Identify which cell holds the provided text, then report its (x, y) central coordinate. 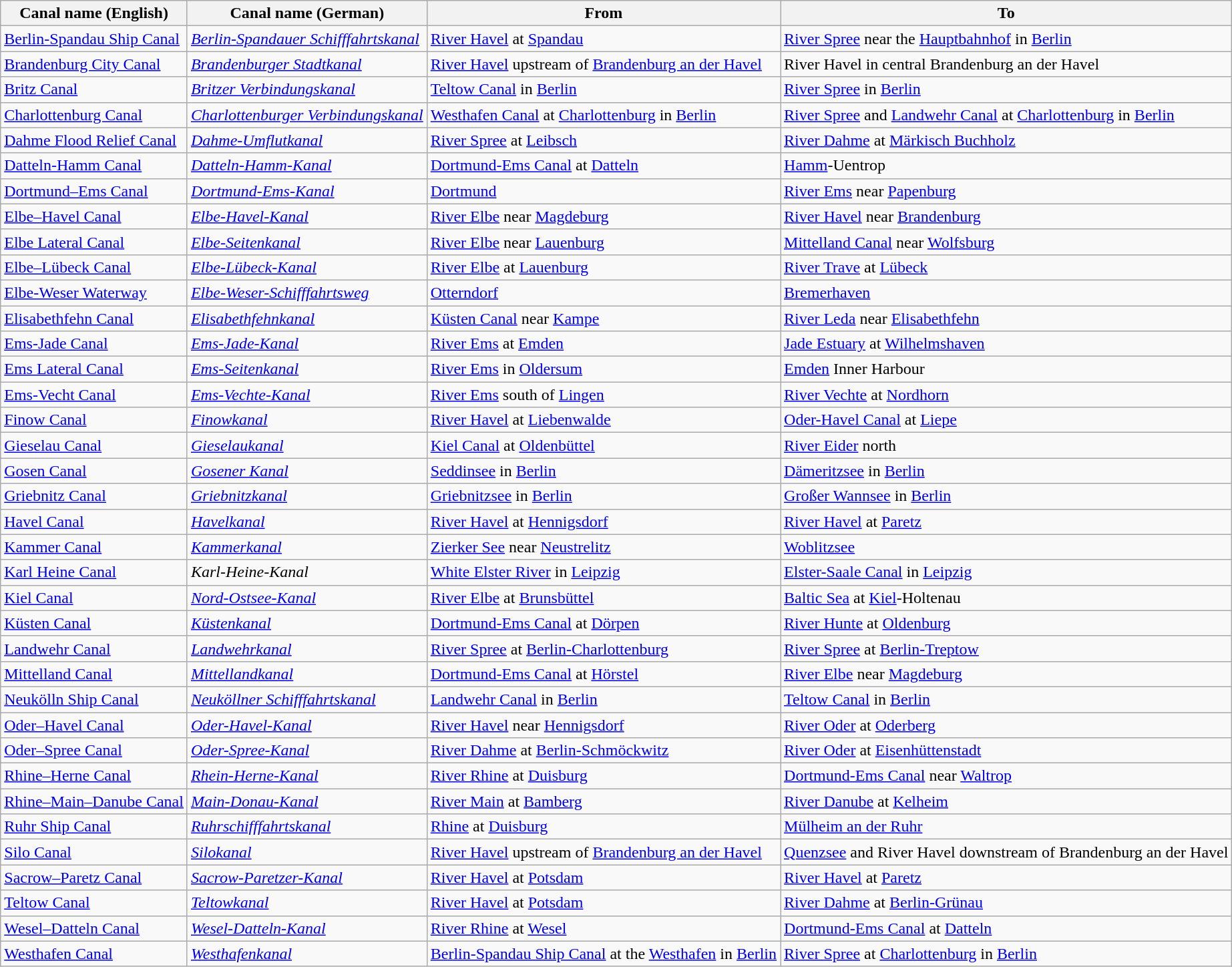
Rhein-Herne-Kanal (307, 776)
White Elster River in Leipzig (604, 572)
River Oder at Oderberg (1006, 725)
River Ems near Papenburg (1006, 191)
River Havel near Brandenburg (1006, 216)
Woblitzsee (1006, 547)
River Rhine at Duisburg (604, 776)
Ems-Vechte-Kanal (307, 395)
River Main at Bamberg (604, 801)
Oder–Havel Canal (94, 725)
Bremerhaven (1006, 293)
Rhine–Main–Danube Canal (94, 801)
River Danube at Kelheim (1006, 801)
Ems-Jade Canal (94, 344)
Elbe-Havel-Kanal (307, 216)
Griebnitz Canal (94, 496)
Nord-Ostsee-Kanal (307, 598)
River Rhine at Wesel (604, 928)
Elster-Saale Canal in Leipzig (1006, 572)
Silo Canal (94, 852)
Oder–Spree Canal (94, 751)
Gieselaukanal (307, 445)
Quenzsee and River Havel downstream of Brandenburg an der Havel (1006, 852)
Landwehr Canal in Berlin (604, 699)
Berlin-Spandau Ship Canal (94, 39)
Dortmund-Ems Canal at Hörstel (604, 674)
River Havel at Liebenwalde (604, 420)
Ems Lateral Canal (94, 369)
Neuköllner Schifffahrtskanal (307, 699)
Zierker See near Neustrelitz (604, 547)
Küsten Canal near Kampe (604, 319)
Berlin-Spandauer Schifffahrtskanal (307, 39)
Havel Canal (94, 522)
Teltow Canal (94, 903)
Landwehr Canal (94, 648)
Kiel Canal at Oldenbüttel (604, 445)
Landwehrkanal (307, 648)
River Hunte at Oldenburg (1006, 623)
Elbe-Seitenkanal (307, 242)
Brandenburger Stadtkanal (307, 64)
Elbe-Weser Waterway (94, 293)
River Havel near Hennigsdorf (604, 725)
Canal name (German) (307, 13)
Datteln-Hamm Canal (94, 166)
Wesel-Datteln-Kanal (307, 928)
Kammerkanal (307, 547)
Jade Estuary at Wilhelmshaven (1006, 344)
Charlottenburger Verbindungskanal (307, 115)
Sacrow–Paretz Canal (94, 878)
Küstenkanal (307, 623)
Oder-Havel-Kanal (307, 725)
Ems-Vecht Canal (94, 395)
Mittellandkanal (307, 674)
Oder-Havel Canal at Liepe (1006, 420)
River Ems at Emden (604, 344)
River Leda near Elisabethfehn (1006, 319)
River Havel in central Brandenburg an der Havel (1006, 64)
Datteln-Hamm-Kanal (307, 166)
Neukölln Ship Canal (94, 699)
River Spree and Landwehr Canal at Charlottenburg in Berlin (1006, 115)
River Eider north (1006, 445)
Großer Wannsee in Berlin (1006, 496)
Oder-Spree-Kanal (307, 751)
Westhafen Canal at Charlottenburg in Berlin (604, 115)
River Oder at Eisenhüttenstadt (1006, 751)
Elbe–Lübeck Canal (94, 267)
Main-Donau-Kanal (307, 801)
Dortmund-Ems Canal near Waltrop (1006, 776)
Gosen Canal (94, 471)
River Dahme at Berlin-Grünau (1006, 903)
Ruhr Ship Canal (94, 827)
Dortmund-Ems Canal at Dörpen (604, 623)
Dämeritzsee in Berlin (1006, 471)
River Havel at Spandau (604, 39)
Elbe Lateral Canal (94, 242)
Elisabethfehn Canal (94, 319)
Brandenburg City Canal (94, 64)
River Spree near the Hauptbahnhof in Berlin (1006, 39)
River Spree at Charlottenburg in Berlin (1006, 954)
Dortmund-Ems-Kanal (307, 191)
Mülheim an der Ruhr (1006, 827)
River Ems in Oldersum (604, 369)
Karl Heine Canal (94, 572)
River Spree at Berlin-Treptow (1006, 648)
Dahme Flood Relief Canal (94, 140)
Finow Canal (94, 420)
Havelkanal (307, 522)
Finowkanal (307, 420)
Rhine–Herne Canal (94, 776)
River Elbe at Brunsbüttel (604, 598)
River Elbe near Lauenburg (604, 242)
River Dahme at Märkisch Buchholz (1006, 140)
Westhafenkanal (307, 954)
Mittelland Canal (94, 674)
River Havel at Hennigsdorf (604, 522)
Seddinsee in Berlin (604, 471)
Charlottenburg Canal (94, 115)
Sacrow-Paretzer-Kanal (307, 878)
Hamm-Uentrop (1006, 166)
Gieselau Canal (94, 445)
Silokanal (307, 852)
Dahme-Umflutkanal (307, 140)
Kammer Canal (94, 547)
Griebnitzsee in Berlin (604, 496)
Elbe-Lübeck-Kanal (307, 267)
River Spree at Leibsch (604, 140)
Kiel Canal (94, 598)
Ems-Seitenkanal (307, 369)
Gosener Kanal (307, 471)
Karl-Heine-Kanal (307, 572)
River Dahme at Berlin-Schmöckwitz (604, 751)
Elbe–Havel Canal (94, 216)
Canal name (English) (94, 13)
Küsten Canal (94, 623)
Emden Inner Harbour (1006, 369)
Britzer Verbindungskanal (307, 89)
River Trave at Lübeck (1006, 267)
Rhine at Duisburg (604, 827)
Berlin-Spandau Ship Canal at the Westhafen in Berlin (604, 954)
River Spree in Berlin (1006, 89)
Dortmund–Ems Canal (94, 191)
Elisabethfehnkanal (307, 319)
River Ems south of Lingen (604, 395)
Griebnitzkanal (307, 496)
River Spree at Berlin-Charlottenburg (604, 648)
River Vechte at Nordhorn (1006, 395)
Wesel–Datteln Canal (94, 928)
From (604, 13)
Ruhrschifffahrtskanal (307, 827)
Mittelland Canal near Wolfsburg (1006, 242)
Teltowkanal (307, 903)
Britz Canal (94, 89)
Otterndorf (604, 293)
Elbe-Weser-Schifffahrtsweg (307, 293)
Dortmund (604, 191)
To (1006, 13)
River Elbe at Lauenburg (604, 267)
Baltic Sea at Kiel-Holtenau (1006, 598)
Ems-Jade-Kanal (307, 344)
Westhafen Canal (94, 954)
